Determine the [x, y] coordinate at the center of the cell enclosing the given text.  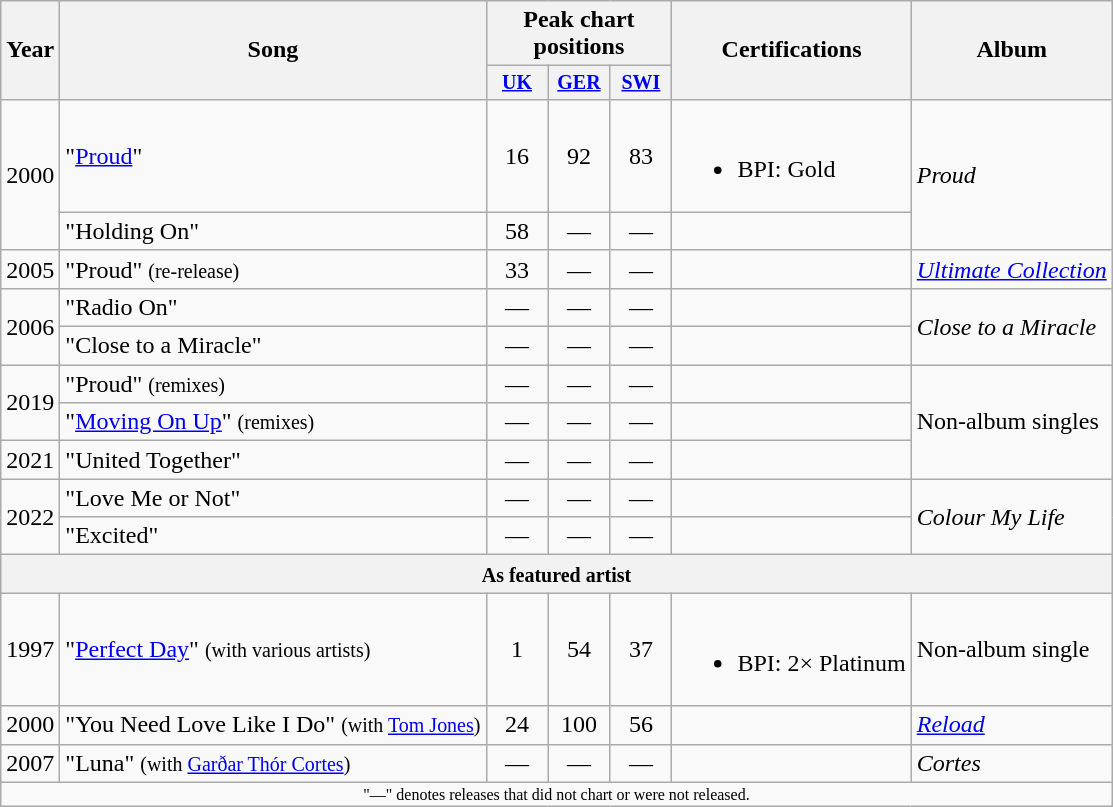
GER [579, 82]
2005 [30, 269]
"Love Me or Not" [273, 498]
"Proud" [273, 156]
Song [273, 50]
Album [1012, 50]
100 [579, 725]
"Perfect Day" (with various artists) [273, 650]
SWI [641, 82]
33 [517, 269]
Year [30, 50]
56 [641, 725]
UK [517, 82]
Non-album singles [1012, 422]
1997 [30, 650]
"Luna" (with Garðar Thór Cortes) [273, 763]
"Proud" (re-release) [273, 269]
58 [517, 231]
BPI: 2× Platinum [792, 650]
"Holding On" [273, 231]
"Moving On Up" (remixes) [273, 422]
BPI: Gold [792, 156]
"—" denotes releases that did not chart or were not released. [557, 794]
"You Need Love Like I Do" (with Tom Jones) [273, 725]
54 [579, 650]
2007 [30, 763]
1 [517, 650]
Reload [1012, 725]
Cortes [1012, 763]
2022 [30, 517]
Close to a Miracle [1012, 326]
24 [517, 725]
"Proud" (remixes) [273, 384]
"United Together" [273, 460]
Ultimate Collection [1012, 269]
Proud [1012, 174]
As featured artist [557, 574]
"Close to a Miracle" [273, 346]
37 [641, 650]
2021 [30, 460]
"Radio On" [273, 307]
2019 [30, 403]
2006 [30, 326]
Colour My Life [1012, 517]
Non-album single [1012, 650]
16 [517, 156]
Peak chart positions [579, 34]
"Excited" [273, 536]
92 [579, 156]
83 [641, 156]
Certifications [792, 50]
